Determine the [x, y] coordinate at the center of the cell enclosing the given text.  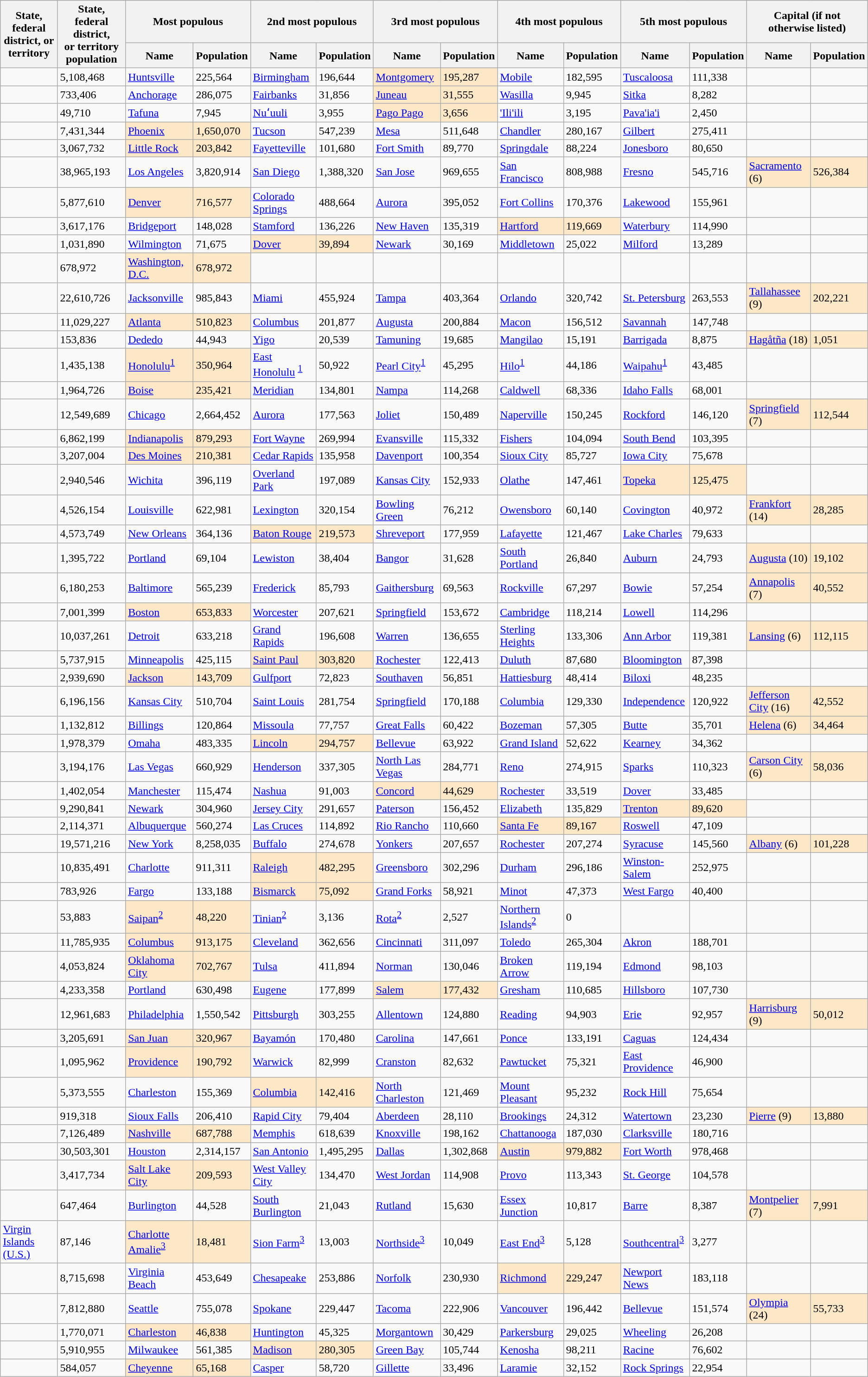
Elizabeth [530, 808]
Chicago [160, 415]
Olathe [530, 480]
Bismarck [283, 891]
13,880 [839, 1116]
103,395 [718, 438]
Juneau [407, 95]
22,610,726 [92, 298]
30,429 [469, 1332]
Yonkers [407, 844]
Independence [655, 701]
153,672 [469, 612]
44,629 [469, 791]
5,373,555 [92, 1092]
Evansville [407, 438]
Cleveland [283, 942]
5,910,955 [92, 1350]
31,555 [469, 95]
561,385 [222, 1350]
207,621 [345, 612]
Paterson [407, 808]
Sterling Heights [530, 635]
547,239 [345, 130]
124,880 [469, 1014]
57,254 [718, 588]
3,205,691 [92, 1038]
80,650 [718, 148]
State, federal district,or territory population [92, 34]
3,955 [345, 113]
West Valley City [283, 1175]
Bozeman [530, 725]
Rota2 [407, 917]
Lake Charles [655, 534]
Manchester [160, 791]
396,119 [222, 480]
31,628 [469, 557]
Gulfport [283, 677]
South Portland [530, 557]
Yigo [283, 339]
Davenport [407, 456]
Augusta (10) [779, 557]
110,685 [592, 990]
Mount Pleasant [530, 1092]
Providence [160, 1062]
Barrigada [655, 339]
19,685 [469, 339]
46,900 [718, 1062]
Miami [283, 298]
Biloxi [655, 677]
26,840 [592, 557]
Jersey City [283, 808]
Las Cruces [283, 826]
1,095,962 [92, 1062]
1,402,054 [92, 791]
180,716 [718, 1134]
985,843 [222, 298]
Helena (6) [779, 725]
45,325 [345, 1332]
Reno [530, 767]
Iowa City [655, 456]
Overland Park [283, 480]
177,432 [469, 990]
Omaha [160, 743]
Dededo [160, 339]
Nashville [160, 1134]
136,655 [469, 635]
411,894 [345, 967]
Laramie [530, 1368]
275,411 [718, 130]
Tallahassee (9) [779, 298]
8,875 [718, 339]
Huntington [283, 1332]
75,678 [718, 456]
Bowling Green [407, 510]
979,882 [592, 1151]
200,884 [469, 322]
151,574 [718, 1309]
755,078 [222, 1309]
229,447 [345, 1309]
Boston [160, 612]
114,908 [469, 1175]
92,957 [718, 1014]
622,981 [222, 510]
Lakewood [655, 202]
114,268 [469, 391]
2,527 [469, 917]
152,933 [469, 480]
269,994 [345, 438]
60,422 [469, 725]
34,362 [718, 743]
129,330 [592, 701]
Grand Rapids [283, 635]
60,140 [592, 510]
Most populous [188, 22]
Tinian2 [283, 917]
Durham [530, 867]
Sion Farm3 [283, 1242]
Pava'ia'i [655, 113]
Tampa [407, 298]
4,053,824 [92, 967]
133,191 [592, 1038]
76,602 [718, 1350]
6,196,156 [92, 701]
209,593 [222, 1175]
50,922 [345, 365]
San Juan [160, 1038]
Madison [283, 1350]
Casper [283, 1368]
170,480 [345, 1038]
87,146 [92, 1242]
403,364 [469, 298]
2,939,690 [92, 677]
56,851 [469, 677]
East Honolulu 1 [283, 365]
Tuscaloosa [655, 77]
119,381 [718, 635]
207,657 [469, 844]
Richmond [530, 1278]
Norfolk [407, 1278]
425,115 [222, 660]
77,757 [345, 725]
Saint Paul [283, 660]
68,336 [592, 391]
Capital (if nototherwise listed) [807, 22]
114,892 [345, 826]
455,924 [345, 298]
Mesa [407, 130]
105,744 [469, 1350]
Wichita [160, 480]
1,302,868 [469, 1151]
Burlington [160, 1205]
Austin [530, 1151]
State, federaldistrict, or territory [29, 34]
177,899 [345, 990]
Jefferson City (16) [779, 701]
Dallas [407, 1151]
1,650,070 [222, 130]
Minot [530, 891]
39,894 [345, 244]
Butte [655, 725]
235,421 [222, 391]
30,169 [469, 244]
12,549,689 [92, 415]
1,051 [839, 339]
Lincoln [283, 743]
Macon [530, 322]
Stamford [283, 226]
Auburn [655, 557]
969,655 [469, 173]
Aberdeen [407, 1116]
4,526,154 [92, 510]
50,012 [839, 1014]
Vancouver [530, 1309]
Worcester [283, 612]
Jonesboro [655, 148]
Bowie [655, 588]
75,321 [592, 1062]
124,434 [718, 1038]
8,715,698 [92, 1278]
Spokane [283, 1309]
Salem [407, 990]
150,245 [592, 415]
38,404 [345, 557]
Gaithersburg [407, 588]
New Haven [407, 226]
Sitka [655, 95]
28,285 [839, 510]
95,232 [592, 1092]
115,474 [222, 791]
230,930 [469, 1278]
121,467 [592, 534]
584,057 [92, 1368]
Minneapolis [160, 660]
Annapolis (7) [779, 588]
Harrisburg (9) [779, 1014]
Orlando [530, 298]
Chandler [530, 130]
7,001,399 [92, 612]
Santa Fe [530, 826]
Pearl City1 [407, 365]
Montgomery [407, 77]
33,519 [592, 791]
40,400 [718, 891]
East End3 [530, 1242]
107,730 [718, 990]
120,864 [222, 725]
114,296 [718, 612]
Rockford [655, 415]
Watertown [655, 1116]
Albuquerque [160, 826]
Reading [530, 1014]
Sioux City [530, 456]
Boise [160, 391]
Warwick [283, 1062]
Sacramento (6) [779, 173]
101,228 [839, 844]
134,470 [345, 1175]
Denver [160, 202]
45,295 [469, 365]
203,842 [222, 148]
Colorado Springs [283, 202]
Milford [655, 244]
119,669 [592, 226]
Cedar Rapids [283, 456]
57,305 [592, 725]
15,191 [592, 339]
Grand Forks [407, 891]
113,343 [592, 1175]
Fishers [530, 438]
3,207,004 [92, 456]
44,528 [222, 1205]
West Fargo [655, 891]
Honolulu1 [160, 365]
53,883 [92, 917]
Wasilla [530, 95]
58,036 [839, 767]
Northside3 [407, 1242]
263,553 [718, 298]
274,915 [592, 767]
7,431,344 [92, 130]
Greensboro [407, 867]
Essex Junction [530, 1205]
Little Rock [160, 148]
25,022 [592, 244]
135,319 [469, 226]
0 [592, 917]
879,293 [222, 438]
2nd most populous [312, 22]
Nashua [283, 791]
303,255 [345, 1014]
44,943 [222, 339]
170,376 [592, 202]
488,664 [345, 202]
630,498 [222, 990]
177,563 [345, 415]
89,620 [718, 808]
Salt Lake City [160, 1175]
978,468 [718, 1151]
31,856 [345, 95]
560,274 [222, 826]
89,167 [592, 826]
Atlanta [160, 322]
1,770,071 [92, 1332]
Rock Hill [655, 1092]
32,152 [592, 1368]
72,823 [345, 677]
Akron [655, 942]
Charlotte Amalie3 [160, 1242]
76,212 [469, 510]
3,417,734 [92, 1175]
Naperville [530, 415]
47,373 [592, 891]
Knoxville [407, 1134]
3,195 [592, 113]
Saint Louis [283, 701]
9,945 [592, 95]
85,727 [592, 456]
296,186 [592, 867]
911,311 [222, 867]
87,680 [592, 660]
40,972 [718, 510]
145,560 [718, 844]
Roswell [655, 826]
526,384 [839, 173]
5,737,915 [92, 660]
783,926 [92, 891]
120,922 [718, 701]
55,733 [839, 1309]
Cambridge [530, 612]
Mangilao [530, 339]
281,754 [345, 701]
Lexington [283, 510]
302,296 [469, 867]
Winston-Salem [655, 867]
Kearney [655, 743]
Rock Springs [655, 1368]
3,820,914 [222, 173]
196,644 [345, 77]
33,485 [718, 791]
253,886 [345, 1278]
653,833 [222, 612]
122,413 [469, 660]
Idaho Falls [655, 391]
303,820 [345, 660]
82,632 [469, 1062]
North Charleston [407, 1092]
7,126,489 [92, 1134]
Topeka [655, 480]
3rd most populous [435, 22]
Oklahoma City [160, 967]
Jacksonville [160, 298]
3,194,176 [92, 767]
35,701 [718, 725]
18,481 [222, 1242]
Rapid City [283, 1116]
1,388,320 [345, 173]
Bayamón [283, 1038]
395,052 [469, 202]
Phoenix [160, 130]
1,550,542 [222, 1014]
13,289 [718, 244]
13,003 [345, 1242]
Northern Islands2 [530, 917]
Houston [160, 1151]
320,154 [345, 510]
12,961,683 [92, 1014]
133,188 [222, 891]
Virginia Beach [160, 1278]
Montpelier (7) [779, 1205]
104,578 [718, 1175]
San Jose [407, 173]
Frederick [283, 588]
919,318 [92, 1116]
201,877 [345, 322]
702,767 [222, 967]
135,958 [345, 456]
4,573,749 [92, 534]
Owensboro [530, 510]
Lewiston [283, 557]
Cincinnati [407, 942]
143,709 [222, 677]
75,092 [345, 891]
337,305 [345, 767]
483,335 [222, 743]
87,398 [718, 660]
311,097 [469, 942]
New York [160, 844]
24,312 [592, 1116]
Syracuse [655, 844]
687,788 [222, 1134]
364,136 [222, 534]
21,043 [345, 1205]
Olympia (24) [779, 1309]
Gresham [530, 990]
85,793 [345, 588]
294,757 [345, 743]
79,633 [718, 534]
58,720 [345, 1368]
88,224 [592, 148]
195,287 [469, 77]
'Ili'ili [530, 113]
133,306 [592, 635]
Great Falls [407, 725]
280,305 [345, 1350]
79,404 [345, 1116]
Provo [530, 1175]
Mobile [530, 77]
135,829 [592, 808]
4,233,358 [92, 990]
147,461 [592, 480]
Sparks [655, 767]
Baltimore [160, 588]
10,049 [469, 1242]
177,959 [469, 534]
2,940,546 [92, 480]
48,414 [592, 677]
1,031,890 [92, 244]
Baton Rouge [283, 534]
Southcentral3 [655, 1242]
Bloomington [655, 660]
Tucson [283, 130]
Buffalo [283, 844]
1,964,726 [92, 391]
Fort Wayne [283, 438]
Rio Rancho [407, 826]
130,046 [469, 967]
69,563 [469, 588]
511,648 [469, 130]
Fort Smith [407, 148]
5,877,610 [92, 202]
42,552 [839, 701]
Waterbury [655, 226]
Raleigh [283, 867]
10,037,261 [92, 635]
St. George [655, 1175]
196,442 [592, 1309]
660,929 [222, 767]
147,661 [469, 1038]
Southaven [407, 677]
Joliet [407, 415]
St. Petersburg [655, 298]
Billings [160, 725]
Kenosha [530, 1350]
Detroit [160, 635]
28,110 [469, 1116]
Chattanooga [530, 1134]
115,332 [469, 438]
82,999 [345, 1062]
Wheeling [655, 1332]
219,573 [345, 534]
2,450 [718, 113]
274,678 [345, 844]
Hillsboro [655, 990]
Caldwell [530, 391]
Newport News [655, 1278]
San Diego [283, 173]
210,381 [222, 456]
5th most populous [683, 22]
22,954 [718, 1368]
30,503,301 [92, 1151]
Rockville [530, 588]
Parkersburg [530, 1332]
Memphis [283, 1134]
North Las Vegas [407, 767]
110,660 [469, 826]
3,067,732 [92, 148]
134,801 [345, 391]
Grand Island [530, 743]
190,792 [222, 1062]
Barre [655, 1205]
147,748 [718, 322]
11,785,935 [92, 942]
482,295 [345, 867]
510,704 [222, 701]
156,512 [592, 322]
Broken Arrow [530, 967]
Hartford [530, 226]
Los Angeles [160, 173]
68,001 [718, 391]
362,656 [345, 942]
3,617,176 [92, 226]
23,230 [718, 1116]
Gillette [407, 1368]
510,823 [222, 322]
Brookings [530, 1116]
182,595 [592, 77]
170,188 [469, 701]
119,194 [592, 967]
29,025 [592, 1332]
2,314,157 [222, 1151]
Henderson [283, 767]
716,577 [222, 202]
Caguas [655, 1038]
Morgantown [407, 1332]
153,836 [92, 339]
Allentown [407, 1014]
Indianapolis [160, 438]
Eugene [283, 990]
Ponce [530, 1038]
Trenton [655, 808]
545,716 [718, 173]
Jackson [160, 677]
Waipahu1 [655, 365]
Pawtucket [530, 1062]
2,664,452 [222, 415]
10,835,491 [92, 867]
44,186 [592, 365]
114,990 [718, 226]
19,571,216 [92, 844]
40,552 [839, 588]
320,742 [592, 298]
286,075 [222, 95]
Erie [655, 1014]
Las Vegas [160, 767]
7,945 [222, 113]
Bangor [407, 557]
Edmond [655, 967]
6,862,199 [92, 438]
San Antonio [283, 1151]
Lansing (6) [779, 635]
10,817 [592, 1205]
453,649 [222, 1278]
Racine [655, 1350]
206,410 [222, 1116]
Wilmington [160, 244]
Hilo1 [530, 365]
Clarksville [655, 1134]
Carolina [407, 1038]
Pago Pago [407, 113]
7,812,880 [92, 1309]
Fargo [160, 891]
Warren [407, 635]
7,991 [839, 1205]
Fresno [655, 173]
67,297 [592, 588]
222,906 [469, 1309]
Frankfort (14) [779, 510]
East Providence [655, 1062]
Fort Worth [655, 1151]
Tafuna [160, 113]
11,029,227 [92, 322]
196,608 [345, 635]
Shreveport [407, 534]
3,277 [718, 1242]
Springfield (7) [779, 415]
565,239 [222, 588]
Springdale [530, 148]
Cranston [407, 1062]
38,965,193 [92, 173]
89,770 [469, 148]
71,675 [222, 244]
San Francisco [530, 173]
2,114,371 [92, 826]
647,464 [92, 1205]
34,464 [839, 725]
8,258,035 [222, 844]
104,094 [592, 438]
69,104 [222, 557]
8,282 [718, 95]
Augusta [407, 322]
Rutland [407, 1205]
Charlotte [160, 867]
9,290,841 [92, 808]
121,469 [469, 1092]
Chesapeake [283, 1278]
Gilbert [655, 130]
Missoula [283, 725]
101,680 [345, 148]
Bridgeport [160, 226]
618,639 [345, 1134]
Milwaukee [160, 1350]
91,003 [345, 791]
Savannah [655, 322]
150,489 [469, 415]
155,961 [718, 202]
Tacoma [407, 1309]
Saipan2 [160, 917]
280,167 [592, 130]
43,485 [718, 365]
26,208 [718, 1332]
188,701 [718, 942]
198,162 [469, 1134]
Albany (6) [779, 844]
Philadelphia [160, 1014]
320,967 [222, 1038]
Cheyenne [160, 1368]
49,710 [92, 113]
633,218 [222, 635]
98,103 [718, 967]
Nampa [407, 391]
Sioux Falls [160, 1116]
Tulsa [283, 967]
33,496 [469, 1368]
Seattle [160, 1309]
6,180,253 [92, 588]
Birmingham [283, 77]
48,220 [222, 917]
350,964 [222, 365]
1,435,138 [92, 365]
155,369 [222, 1092]
West Jordan [407, 1175]
24,793 [718, 557]
Des Moines [160, 456]
Covington [655, 510]
Huntsville [160, 77]
Pierre (9) [779, 1116]
Meridian [283, 391]
46,838 [222, 1332]
1,132,812 [92, 725]
125,475 [718, 480]
118,214 [592, 612]
Fort Collins [530, 202]
Louisville [160, 510]
63,922 [469, 743]
8,387 [718, 1205]
187,030 [592, 1134]
58,921 [469, 891]
Hattiesburg [530, 677]
291,657 [345, 808]
Fayetteville [283, 148]
Lafayette [530, 534]
South Burlington [283, 1205]
284,771 [469, 767]
265,304 [592, 942]
Virgin Islands (U.S.) [29, 1242]
75,654 [718, 1092]
110,323 [718, 767]
225,564 [222, 77]
156,452 [469, 808]
Nuʻuuli [283, 113]
94,903 [592, 1014]
Middletown [530, 244]
65,168 [222, 1368]
52,622 [592, 743]
Lowell [655, 612]
Carson City (6) [779, 767]
Anchorage [160, 95]
111,338 [718, 77]
100,354 [469, 456]
197,089 [345, 480]
Hagåtña (18) [779, 339]
136,226 [345, 226]
48,235 [718, 677]
1,978,379 [92, 743]
Concord [407, 791]
Toledo [530, 942]
98,211 [592, 1350]
Norman [407, 967]
5,128 [592, 1242]
112,544 [839, 415]
New Orleans [160, 534]
19,102 [839, 557]
3,136 [345, 917]
Tamuning [407, 339]
207,274 [592, 844]
733,406 [92, 95]
146,120 [718, 415]
183,118 [718, 1278]
4th most populous [559, 22]
Green Bay [407, 1350]
913,175 [222, 942]
148,028 [222, 226]
202,221 [839, 298]
Fairbanks [283, 95]
1,395,722 [92, 557]
South Bend [655, 438]
15,630 [469, 1205]
3,656 [469, 113]
Ann Arbor [655, 635]
304,960 [222, 808]
808,988 [592, 173]
142,416 [345, 1092]
20,539 [345, 339]
252,975 [718, 867]
Duluth [530, 660]
47,109 [718, 826]
Washington, D.C. [160, 268]
Pittsburgh [283, 1014]
112,115 [839, 635]
229,247 [592, 1278]
5,108,468 [92, 77]
1,495,295 [345, 1151]
